Provide the (x, y) coordinate of the cell's center where the given text is located.  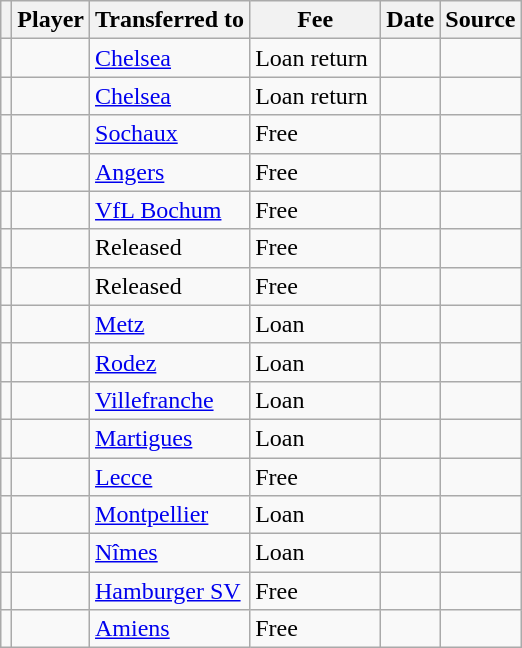
Metz (170, 324)
Montpellier (170, 515)
Martigues (170, 438)
Sochaux (170, 134)
Hamburger SV (170, 591)
Fee (316, 20)
Amiens (170, 629)
Villefranche (170, 400)
Rodez (170, 362)
Nîmes (170, 553)
Angers (170, 172)
Lecce (170, 477)
Player (51, 20)
Transferred to (170, 20)
Source (480, 20)
VfL Bochum (170, 210)
Date (410, 20)
